Detect which cell encompasses the target text, then output its [x, y] center coordinate. 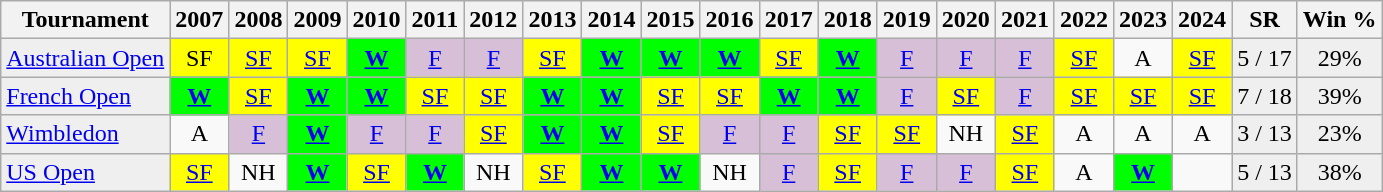
Tournament [86, 20]
Wimbledon [86, 134]
5 / 13 [1265, 172]
38% [1340, 172]
2013 [552, 20]
29% [1340, 58]
2020 [966, 20]
Australian Open [86, 58]
2008 [258, 20]
2007 [200, 20]
2022 [1084, 20]
23% [1340, 134]
US Open [86, 172]
2009 [318, 20]
2023 [1142, 20]
2011 [435, 20]
2012 [494, 20]
2015 [670, 20]
2019 [906, 20]
2024 [1202, 20]
2016 [730, 20]
Win % [1340, 20]
5 / 17 [1265, 58]
2014 [612, 20]
39% [1340, 96]
2021 [1024, 20]
3 / 13 [1265, 134]
7 / 18 [1265, 96]
2018 [848, 20]
2010 [376, 20]
2017 [788, 20]
SR [1265, 20]
French Open [86, 96]
